Pinpoint the cell where the given text exists, returning its [x, y] midpoint coordinate. 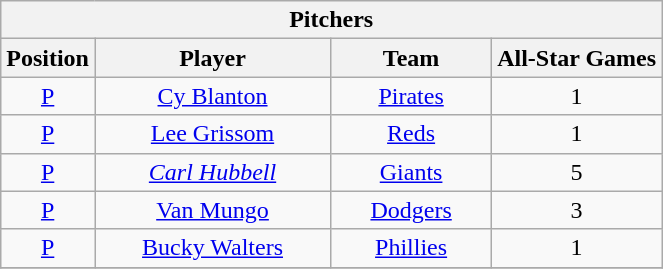
Phillies [412, 248]
Player [212, 58]
Giants [412, 172]
Reds [412, 134]
5 [577, 172]
Team [412, 58]
Pitchers [332, 20]
Dodgers [412, 210]
Lee Grissom [212, 134]
3 [577, 210]
Van Mungo [212, 210]
Position [48, 58]
All-Star Games [577, 58]
Carl Hubbell [212, 172]
Cy Blanton [212, 96]
Bucky Walters [212, 248]
Pirates [412, 96]
